Return the [x, y] coordinate for the center point of the cell that contains the specified text.  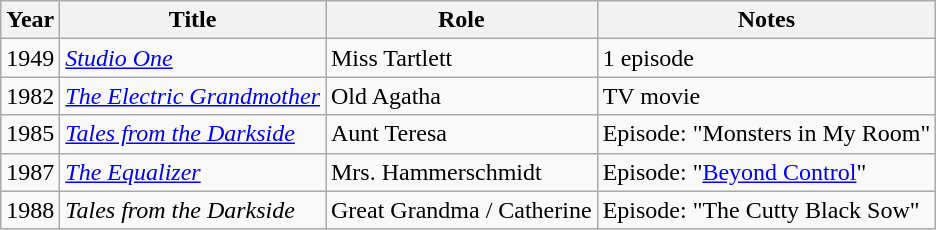
Episode: "Monsters in My Room" [766, 134]
1987 [30, 172]
Year [30, 20]
Old Agatha [462, 96]
1985 [30, 134]
Mrs. Hammerschmidt [462, 172]
The Equalizer [193, 172]
Miss Tartlett [462, 58]
1 episode [766, 58]
Role [462, 20]
The Electric Grandmother [193, 96]
1949 [30, 58]
TV movie [766, 96]
Notes [766, 20]
Studio One [193, 58]
Episode: "The Cutty Black Sow" [766, 210]
1982 [30, 96]
1988 [30, 210]
Title [193, 20]
Great Grandma / Catherine [462, 210]
Episode: "Beyond Control" [766, 172]
Aunt Teresa [462, 134]
